Return the (x, y) coordinate for the center point of the cell that contains the specified text.  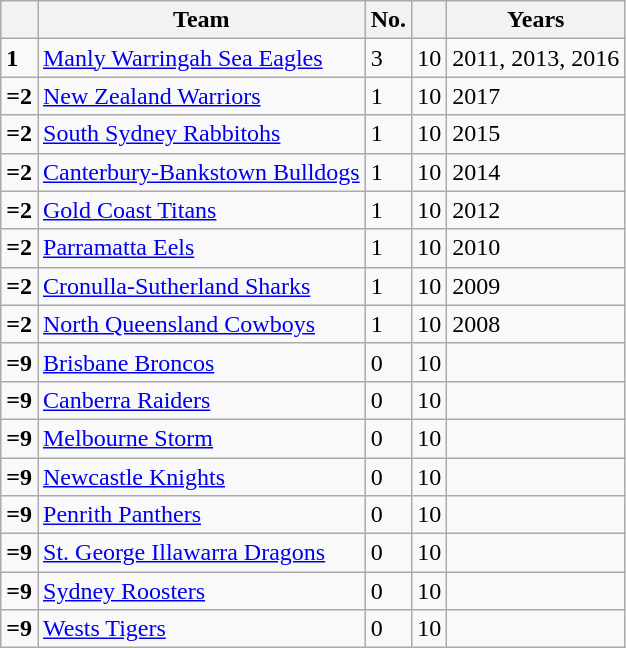
New Zealand Warriors (202, 96)
2017 (536, 96)
Parramatta Eels (202, 248)
Manly Warringah Sea Eagles (202, 58)
Wests Tigers (202, 629)
Penrith Panthers (202, 515)
2009 (536, 286)
2012 (536, 210)
2011, 2013, 2016 (536, 58)
Years (536, 20)
2008 (536, 324)
Team (202, 20)
Newcastle Knights (202, 477)
North Queensland Cowboys (202, 324)
2010 (536, 248)
Brisbane Broncos (202, 362)
St. George Illawarra Dragons (202, 553)
3 (388, 58)
Melbourne Storm (202, 438)
Sydney Roosters (202, 591)
2015 (536, 134)
Canberra Raiders (202, 400)
2014 (536, 172)
Canterbury-Bankstown Bulldogs (202, 172)
Cronulla-Sutherland Sharks (202, 286)
South Sydney Rabbitohs (202, 134)
Gold Coast Titans (202, 210)
No. (388, 20)
